Detect which cell encompasses the target text, then output its (x, y) center coordinate. 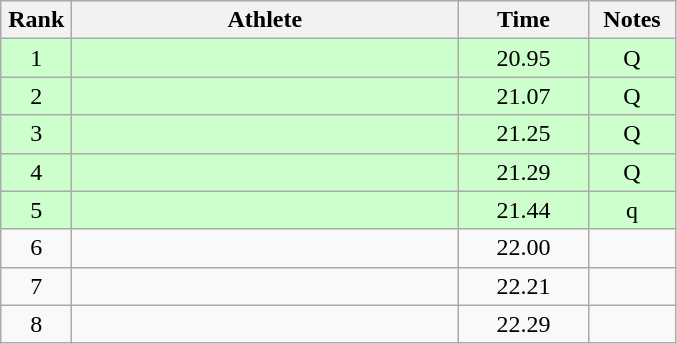
6 (36, 248)
22.00 (524, 248)
2 (36, 96)
q (632, 210)
21.07 (524, 96)
Rank (36, 20)
1 (36, 58)
8 (36, 324)
Athlete (265, 20)
22.21 (524, 286)
Time (524, 20)
4 (36, 172)
21.25 (524, 134)
22.29 (524, 324)
Notes (632, 20)
21.29 (524, 172)
20.95 (524, 58)
3 (36, 134)
5 (36, 210)
7 (36, 286)
21.44 (524, 210)
